Search for the cell housing the specified text and yield its [x, y] center coordinate. 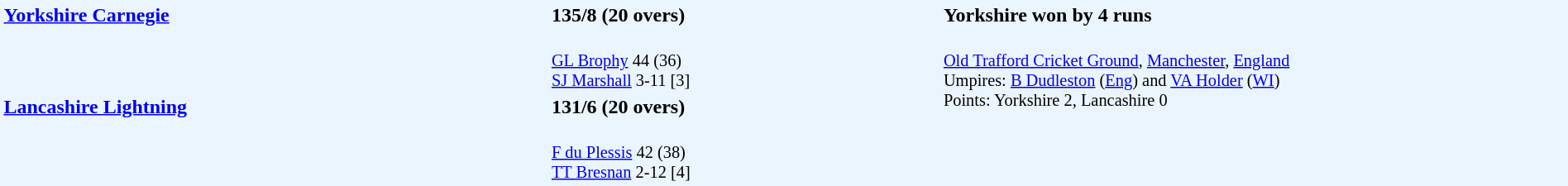
Yorkshire won by 4 runs [1254, 15]
Yorkshire Carnegie [275, 47]
Lancashire Lightning [275, 139]
135/8 (20 overs) [744, 15]
131/6 (20 overs) [744, 107]
Old Trafford Cricket Ground, Manchester, England Umpires: B Dudleston (Eng) and VA Holder (WI) Points: Yorkshire 2, Lancashire 0 [1254, 107]
GL Brophy 44 (36) SJ Marshall 3-11 [3] [744, 61]
F du Plessis 42 (38) TT Bresnan 2-12 [4] [744, 152]
